Determine the (X, Y) coordinate at the center of the cell enclosing the given text.  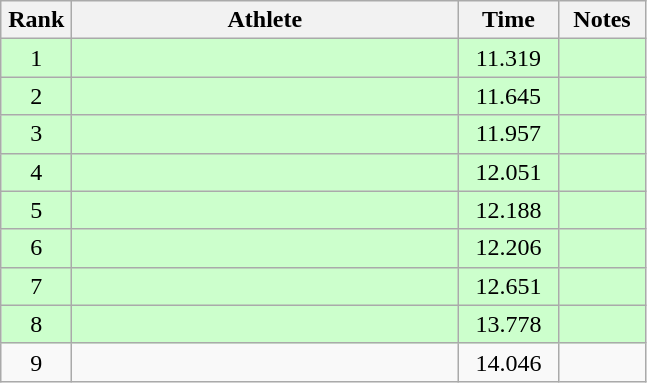
Athlete (265, 20)
2 (36, 96)
11.645 (508, 96)
14.046 (508, 362)
3 (36, 134)
11.319 (508, 58)
8 (36, 324)
13.778 (508, 324)
7 (36, 286)
12.188 (508, 210)
5 (36, 210)
4 (36, 172)
11.957 (508, 134)
12.206 (508, 248)
12.051 (508, 172)
9 (36, 362)
1 (36, 58)
Rank (36, 20)
6 (36, 248)
Time (508, 20)
Notes (602, 20)
12.651 (508, 286)
